Scan for the cell matching the given text and deliver its [X, Y] coordinate at center. 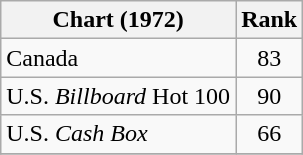
Chart (1972) [118, 20]
U.S. Cash Box [118, 134]
Canada [118, 58]
83 [270, 58]
66 [270, 134]
90 [270, 96]
U.S. Billboard Hot 100 [118, 96]
Rank [270, 20]
